Find where the given text appears and provide that cell's center as (x, y) coordinate. 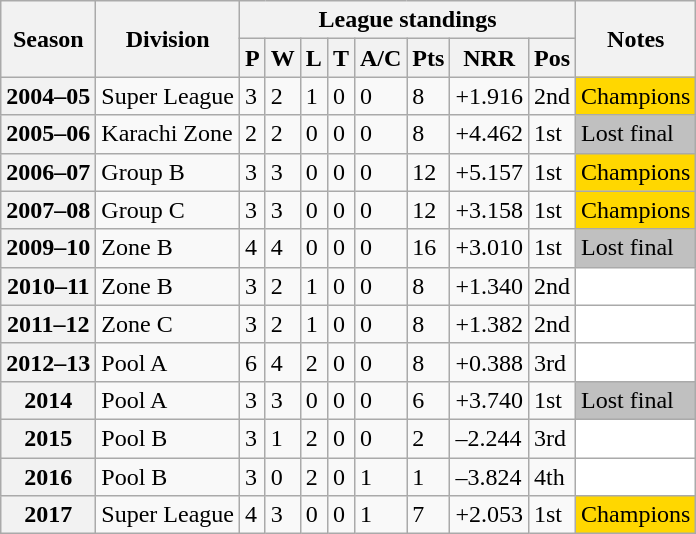
Pts (428, 58)
+1.382 (490, 324)
+3.010 (490, 248)
+3.158 (490, 210)
T (340, 58)
W (282, 58)
Notes (636, 39)
2012–13 (48, 362)
–2.244 (490, 438)
+0.388 (490, 362)
Group B (168, 172)
A/C (380, 58)
2017 (48, 515)
+1.916 (490, 96)
4th (552, 477)
–3.824 (490, 477)
2009–10 (48, 248)
2010–11 (48, 286)
NRR (490, 58)
2016 (48, 477)
16 (428, 248)
+2.053 (490, 515)
Division (168, 39)
+3.740 (490, 400)
Season (48, 39)
2011–12 (48, 324)
L (314, 58)
2014 (48, 400)
2006–07 (48, 172)
2005–06 (48, 134)
2015 (48, 438)
+1.340 (490, 286)
+4.462 (490, 134)
7 (428, 515)
+5.157 (490, 172)
2007–08 (48, 210)
Pos (552, 58)
Group C (168, 210)
P (252, 58)
Zone C (168, 324)
2004–05 (48, 96)
Karachi Zone (168, 134)
League standings (407, 20)
